Extract the [X, Y] coordinate from the center of the cell holding the provided text.  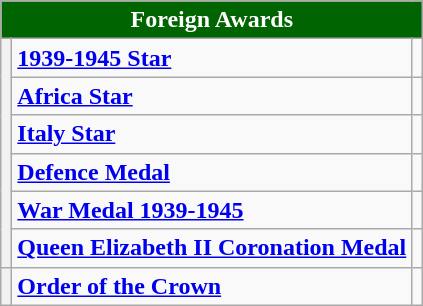
Defence Medal [212, 172]
1939-1945 Star [212, 58]
War Medal 1939-1945 [212, 210]
Order of the Crown [212, 286]
Queen Elizabeth II Coronation Medal [212, 248]
Africa Star [212, 96]
Foreign Awards [212, 20]
Italy Star [212, 134]
